Capture the cell that displays the provided text and extract its [x, y] central coordinate. 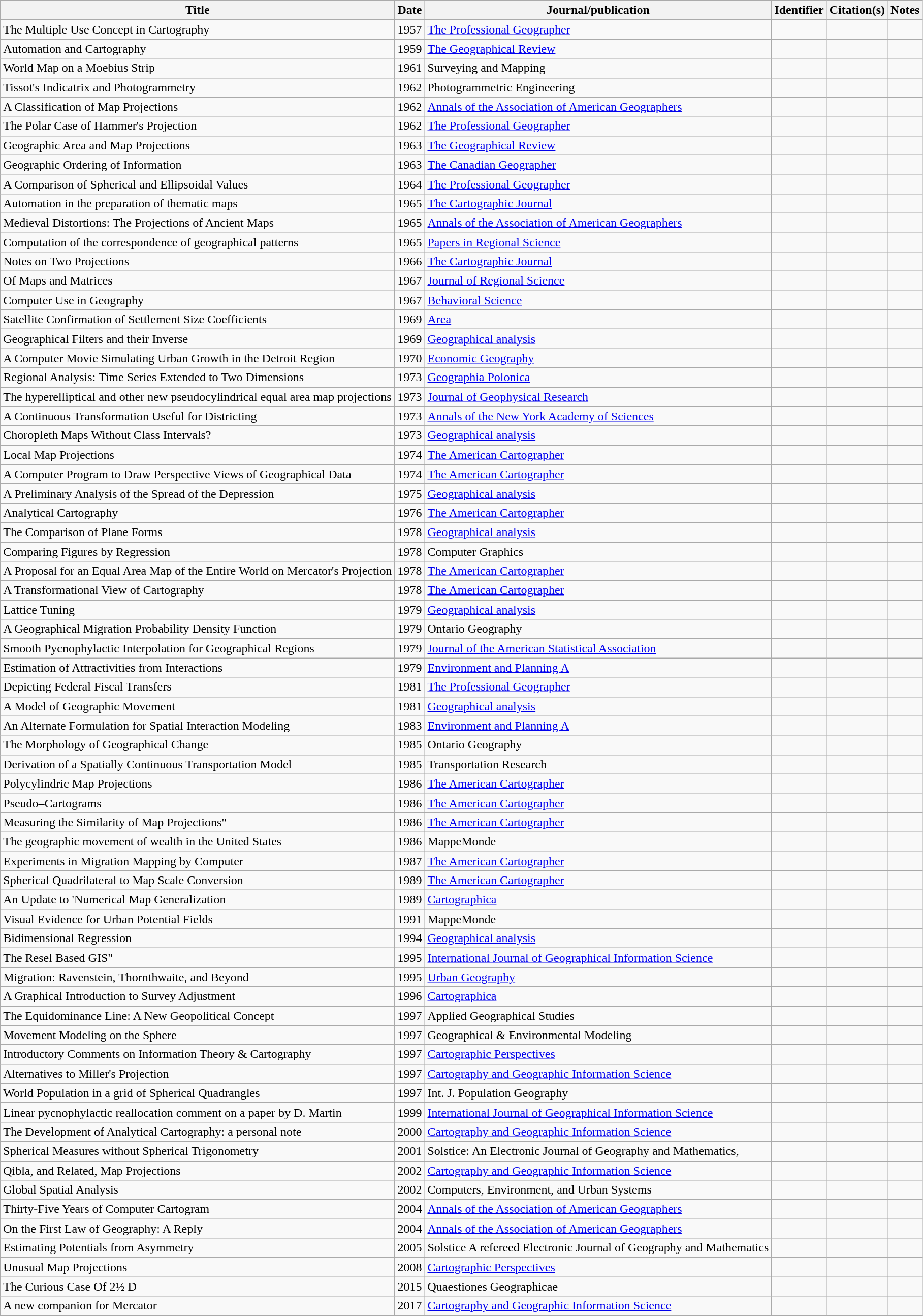
Linear pycnophylactic reallocation comment on a paper by D. Martin [198, 1112]
World Map on a Moebius Strip [198, 68]
Notes on Two Projections [198, 262]
Photogrammetric Engineering [598, 87]
The Comparison of Plane Forms [198, 532]
Title [198, 10]
A Classification of Map Projections [198, 107]
Analytical Cartography [198, 513]
Geographical Filters and their Inverse [198, 339]
The hyperelliptical and other new pseudocylindrical equal area map projections [198, 397]
2015 [409, 1287]
Surveying and Mapping [598, 68]
1976 [409, 513]
1991 [409, 919]
An Update to 'Numerical Map Generalization [198, 900]
Local Map Projections [198, 455]
Behavioral Science [598, 300]
A Geographical Migration Probability Density Function [198, 629]
A Computer Movie Simulating Urban Growth in the Detroit Region [198, 358]
Identifier [799, 10]
1987 [409, 861]
Citation(s) [857, 10]
Polycylindric Map Projections [198, 784]
The Development of Analytical Cartography: a personal note [198, 1132]
Depicting Federal Fiscal Transfers [198, 687]
Computer Use in Geography [198, 300]
Estimation of Attractivities from Interactions [198, 668]
Bidimensional Regression [198, 938]
A Transformational View of Cartography [198, 590]
Comparing Figures by Regression [198, 551]
The Curious Case Of 2½ D [198, 1287]
A Proposal for an Equal Area Map of the Entire World on Mercator's Projection [198, 571]
Migration: Ravenstein, Thornthwaite, and Beyond [198, 977]
1966 [409, 262]
2017 [409, 1306]
Estimating Potentials from Asymmetry [198, 1248]
1999 [409, 1112]
Geographic Ordering of Information [198, 165]
1996 [409, 996]
A Preliminary Analysis of the Spread of the Depression [198, 493]
Choropleth Maps Without Class Intervals? [198, 435]
Alternatives to Miller's Projection [198, 1074]
Experiments in Migration Mapping by Computer [198, 861]
Quaestiones Geographicae [598, 1287]
1959 [409, 49]
Pseudo–Cartograms [198, 803]
1970 [409, 358]
2000 [409, 1132]
Applied Geographical Studies [598, 1016]
On the First Law of Geography: A Reply [198, 1229]
Derivation of a Spatially Continuous Transportation Model [198, 764]
1964 [409, 184]
1994 [409, 938]
Global Spatial Analysis [198, 1190]
Geographia Polonica [598, 378]
Thirty-Five Years of Computer Cartogram [198, 1209]
Geographic Area and Map Projections [198, 145]
Qibla, and Related, Map Projections [198, 1170]
The Equidominance Line: A New Geopolitical Concept [198, 1016]
Int. J. Population Geography [598, 1093]
2008 [409, 1267]
Unusual Map Projections [198, 1267]
Solstice: An Electronic Journal of Geography and Mathematics, [598, 1151]
Urban Geography [598, 977]
World Population in a grid of Spherical Quadrangles [198, 1093]
Geographical & Environmental Modeling [598, 1035]
Medieval Distortions: The Projections of Ancient Maps [198, 223]
Annals of the New York Academy of Sciences [598, 416]
Spherical Measures without Spherical Trigonometry [198, 1151]
A Comparison of Spherical and Ellipsoidal Values [198, 184]
Introductory Comments on Information Theory & Cartography [198, 1054]
Automation and Cartography [198, 49]
Satellite Confirmation of Settlement Size Coefficients [198, 320]
A Model of Geographic Movement [198, 706]
Economic Geography [598, 358]
2005 [409, 1248]
1957 [409, 29]
A Graphical Introduction to Survey Adjustment [198, 996]
2001 [409, 1151]
Regional Analysis: Time Series Extended to Two Dimensions [198, 378]
1975 [409, 493]
Computation of the correspondence of geographical patterns [198, 242]
1983 [409, 726]
An Alternate Formulation for Spatial Interaction Modeling [198, 726]
1961 [409, 68]
Visual Evidence for Urban Potential Fields [198, 919]
Journal/publication [598, 10]
Lattice Tuning [198, 610]
The Morphology of Geographical Change [198, 745]
Measuring the Similarity of Map Projections" [198, 822]
Notes [905, 10]
A Computer Program to Draw Perspective Views of Geographical Data [198, 474]
Transportation Research [598, 764]
Date [409, 10]
Journal of Geophysical Research [598, 397]
Smooth Pycnophylactic Interpolation for Geographical Regions [198, 648]
The Resel Based GIS" [198, 958]
Journal of the American Statistical Association [598, 648]
The geographic movement of wealth in the United States [198, 841]
Tissot's Indicatrix and Photogrammetry [198, 87]
Of Maps and Matrices [198, 281]
Journal of Regional Science [598, 281]
The Multiple Use Concept in Cartography [198, 29]
The Polar Case of Hammer's Projection [198, 126]
Automation in the preparation of thematic maps [198, 203]
Papers in Regional Science [598, 242]
Movement Modeling on the Sphere [198, 1035]
Solstice A refereed Electronic Journal of Geography and Mathematics [598, 1248]
Area [598, 320]
Computers, Environment, and Urban Systems [598, 1190]
A Continuous Transformation Useful for Districting [198, 416]
Spherical Quadrilateral to Map Scale Conversion [198, 881]
The Canadian Geographer [598, 165]
Computer Graphics [598, 551]
A new companion for Mercator [198, 1306]
